Detect which cell encompasses the target text, then output its [x, y] center coordinate. 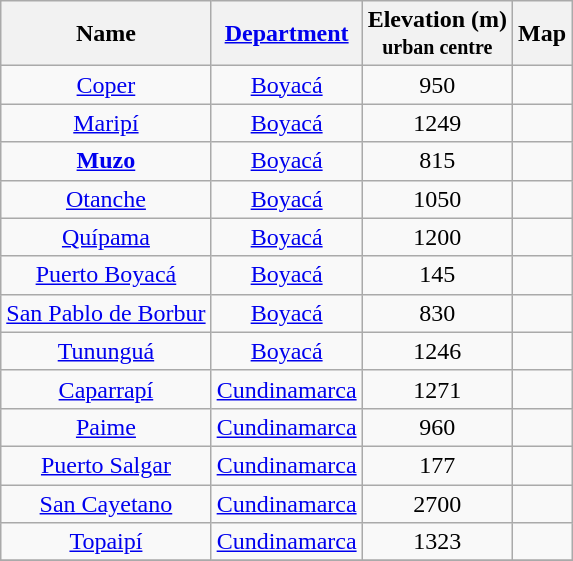
2700 [437, 503]
Elevation (m)urban centre [437, 34]
Muzo [106, 161]
1249 [437, 123]
Map [542, 34]
1323 [437, 542]
Otanche [106, 199]
1200 [437, 237]
145 [437, 275]
830 [437, 313]
Department [286, 34]
Puerto Salgar [106, 465]
1246 [437, 351]
Coper [106, 85]
1050 [437, 199]
Quípama [106, 237]
815 [437, 161]
Name [106, 34]
Tununguá [106, 351]
Puerto Boyacá [106, 275]
San Cayetano [106, 503]
San Pablo de Borbur [106, 313]
Paime [106, 427]
1271 [437, 389]
Maripí [106, 123]
177 [437, 465]
960 [437, 427]
Topaipí [106, 542]
Caparrapí [106, 389]
950 [437, 85]
